Search for the cell housing the specified text and yield its [x, y] center coordinate. 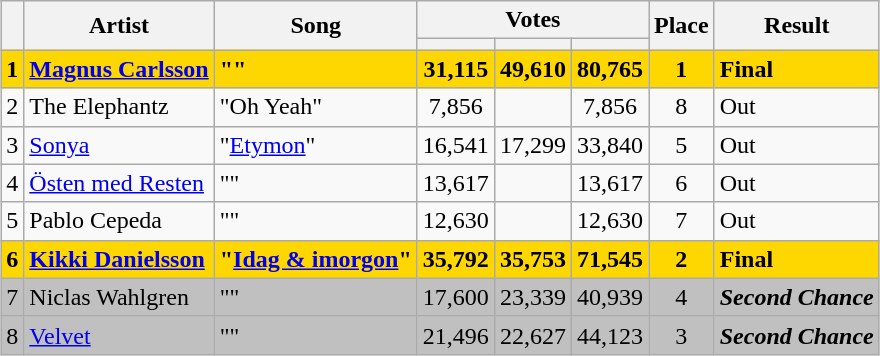
35,792 [456, 259]
17,600 [456, 297]
"Oh Yeah" [316, 107]
33,840 [610, 145]
"Etymon" [316, 145]
17,299 [532, 145]
Kikki Danielsson [119, 259]
23,339 [532, 297]
16,541 [456, 145]
Votes [532, 20]
Result [796, 26]
"Idag & imorgon" [316, 259]
21,496 [456, 335]
Place [681, 26]
Sonya [119, 145]
31,115 [456, 69]
22,627 [532, 335]
Velvet [119, 335]
Niclas Wahlgren [119, 297]
80,765 [610, 69]
44,123 [610, 335]
Östen med Resten [119, 183]
Song [316, 26]
35,753 [532, 259]
Artist [119, 26]
40,939 [610, 297]
49,610 [532, 69]
The Elephantz [119, 107]
Magnus Carlsson [119, 69]
Pablo Cepeda [119, 221]
71,545 [610, 259]
